From the cell containing the given text, extract its center point as [X, Y] coordinate. 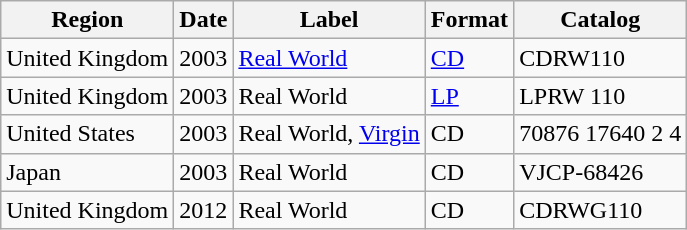
Label [329, 20]
Date [204, 20]
Region [88, 20]
70876 17640 2 4 [600, 134]
LPRW 110 [600, 96]
CDRWG110 [600, 210]
2012 [204, 210]
United States [88, 134]
Japan [88, 172]
Real World, Virgin [329, 134]
LP [469, 96]
CDRW110 [600, 58]
VJCP-68426 [600, 172]
Catalog [600, 20]
Format [469, 20]
